Search for the cell housing the specified text and yield its (X, Y) center coordinate. 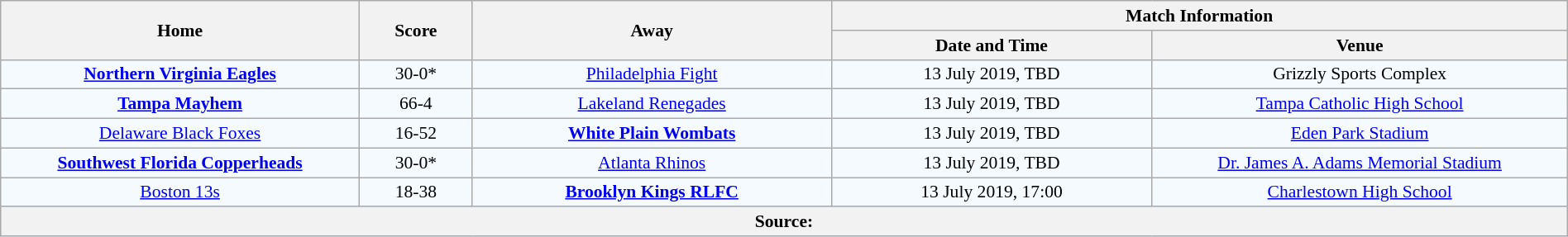
Brooklyn Kings RLFC (652, 192)
White Plain Wombats (652, 134)
Venue (1360, 45)
Eden Park Stadium (1360, 134)
Tampa Mayhem (180, 104)
Boston 13s (180, 192)
Philadelphia Fight (652, 74)
Lakeland Renegades (652, 104)
Northern Virginia Eagles (180, 74)
16-52 (415, 134)
Tampa Catholic High School (1360, 104)
Dr. James A. Adams Memorial Stadium (1360, 163)
Source: (784, 222)
Southwest Florida Copperheads (180, 163)
Date and Time (992, 45)
Match Information (1199, 16)
18-38 (415, 192)
13 July 2019, 17:00 (992, 192)
Delaware Black Foxes (180, 134)
Home (180, 30)
Grizzly Sports Complex (1360, 74)
Charlestown High School (1360, 192)
Away (652, 30)
Score (415, 30)
Atlanta Rhinos (652, 163)
66-4 (415, 104)
